Capture the cell that displays the provided text and extract its [X, Y] central coordinate. 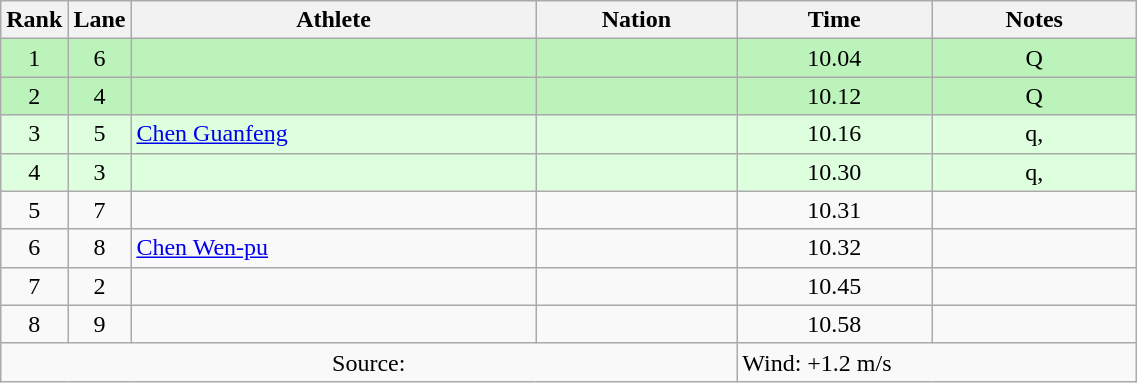
Rank [34, 20]
Wind: +1.2 m/s [937, 362]
10.31 [834, 210]
Chen Guanfeng [334, 134]
Lane [100, 20]
10.58 [834, 324]
10.16 [834, 134]
9 [100, 324]
10.45 [834, 286]
Notes [1034, 20]
10.32 [834, 248]
10.30 [834, 172]
Time [834, 20]
10.04 [834, 58]
Nation [636, 20]
Athlete [334, 20]
Source: [369, 362]
1 [34, 58]
10.12 [834, 96]
Chen Wen-pu [334, 248]
